Scan for the cell matching the given text and deliver its [x, y] coordinate at center. 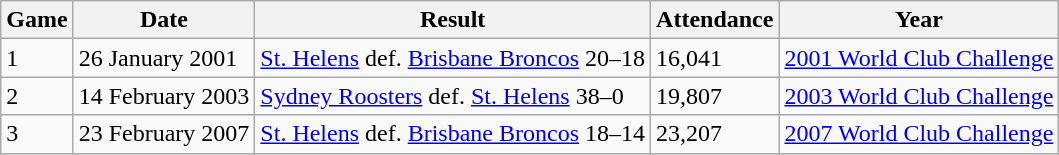
Date [164, 20]
1 [37, 58]
26 January 2001 [164, 58]
16,041 [715, 58]
2003 World Club Challenge [919, 96]
3 [37, 134]
Sydney Roosters def. St. Helens 38–0 [453, 96]
19,807 [715, 96]
23 February 2007 [164, 134]
Result [453, 20]
2007 World Club Challenge [919, 134]
2 [37, 96]
Attendance [715, 20]
14 February 2003 [164, 96]
Year [919, 20]
St. Helens def. Brisbane Broncos 20–18 [453, 58]
St. Helens def. Brisbane Broncos 18–14 [453, 134]
23,207 [715, 134]
2001 World Club Challenge [919, 58]
Game [37, 20]
